Return the [x, y] coordinate for the center point of the cell that contains the specified text.  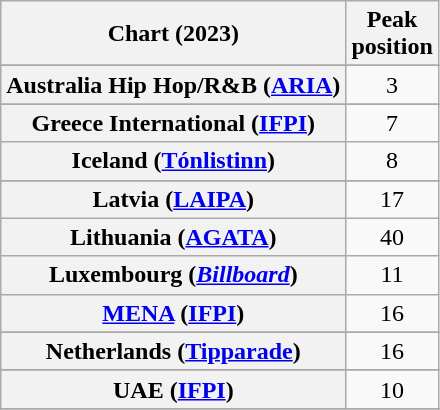
UAE (IFPI) [174, 389]
11 [392, 275]
Luxembourg (Billboard) [174, 275]
Australia Hip Hop/R&B (ARIA) [174, 85]
MENA (IFPI) [174, 313]
Greece International (IFPI) [174, 123]
Latvia (LAIPA) [174, 199]
40 [392, 237]
8 [392, 161]
3 [392, 85]
7 [392, 123]
Iceland (Tónlistinn) [174, 161]
Chart (2023) [174, 34]
17 [392, 199]
Lithuania (AGATA) [174, 237]
Peakposition [392, 34]
10 [392, 389]
Netherlands (Tipparade) [174, 351]
